Identify which cell holds the provided text, then report its (X, Y) central coordinate. 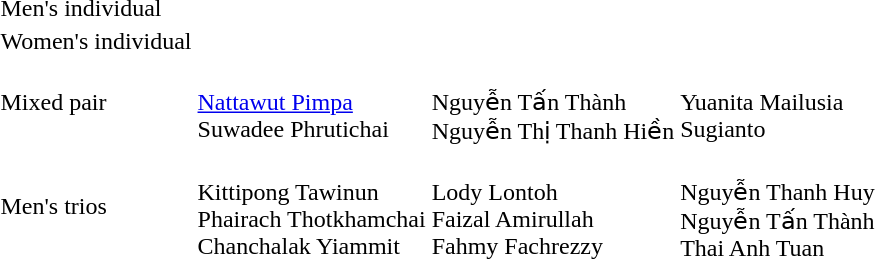
Nguyễn Tấn Thành Nguyễn Thị Thanh Hiền (552, 102)
Nattawut Pimpa Suwadee Phrutichai (312, 102)
